Find where the given text appears and provide that cell's center as (X, Y) coordinate. 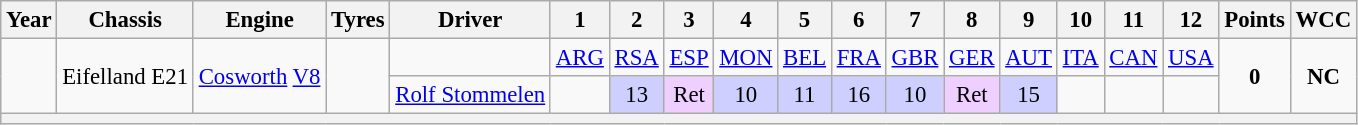
Rolf Stommelen (470, 95)
CAN (1134, 58)
7 (914, 20)
13 (636, 95)
ARG (580, 58)
RSA (636, 58)
1 (580, 20)
GBR (914, 58)
ESP (689, 58)
9 (1028, 20)
Driver (470, 20)
BEL (805, 58)
3 (689, 20)
5 (805, 20)
6 (858, 20)
16 (858, 95)
WCC (1323, 20)
USA (1191, 58)
Eifelland E21 (125, 76)
Tyres (358, 20)
Engine (259, 20)
Cosworth V8 (259, 76)
Chassis (125, 20)
12 (1191, 20)
GER (972, 58)
Points (1254, 20)
8 (972, 20)
4 (746, 20)
AUT (1028, 58)
FRA (858, 58)
Year (29, 20)
ITA (1080, 58)
2 (636, 20)
MON (746, 58)
15 (1028, 95)
NC (1323, 76)
0 (1254, 76)
